Search for the cell housing the specified text and yield its (x, y) center coordinate. 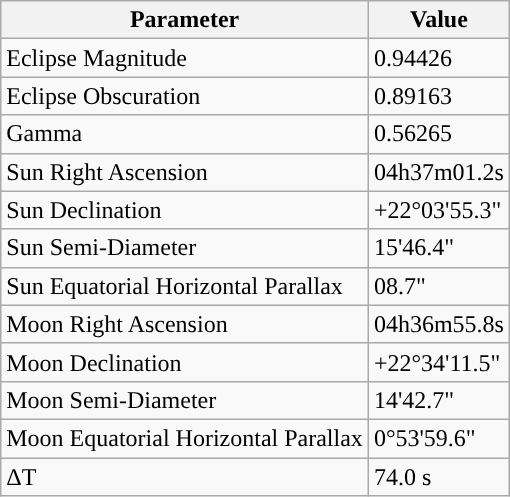
0.89163 (438, 96)
Eclipse Magnitude (185, 58)
Sun Right Ascension (185, 172)
ΔT (185, 477)
04h36m55.8s (438, 324)
Moon Declination (185, 362)
14'42.7" (438, 400)
04h37m01.2s (438, 172)
Parameter (185, 20)
Sun Declination (185, 210)
Sun Equatorial Horizontal Parallax (185, 286)
74.0 s (438, 477)
0°53'59.6" (438, 438)
+22°34'11.5" (438, 362)
0.56265 (438, 134)
Moon Right Ascension (185, 324)
Eclipse Obscuration (185, 96)
Moon Equatorial Horizontal Parallax (185, 438)
Gamma (185, 134)
Value (438, 20)
+22°03'55.3" (438, 210)
0.94426 (438, 58)
08.7" (438, 286)
Moon Semi-Diameter (185, 400)
15'46.4" (438, 248)
Sun Semi-Diameter (185, 248)
